Extract the (X, Y) coordinate from the center of the cell holding the provided text.  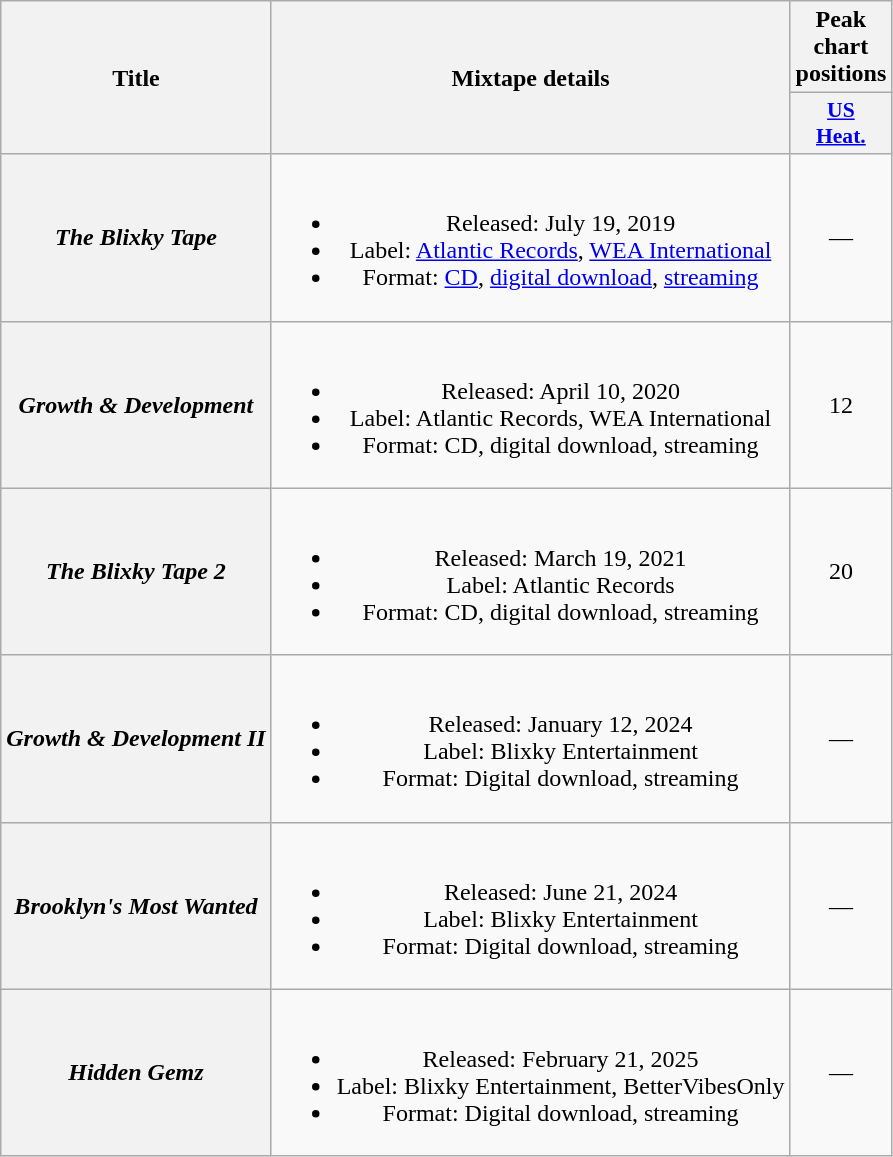
Growth & Development (136, 404)
12 (841, 404)
20 (841, 572)
Released: March 19, 2021Label: Atlantic RecordsFormat: CD, digital download, streaming (530, 572)
The Blixky Tape 2 (136, 572)
Released: July 19, 2019Label: Atlantic Records, WEA InternationalFormat: CD, digital download, streaming (530, 238)
Mixtape details (530, 78)
The Blixky Tape (136, 238)
USHeat. (841, 124)
Released: June 21, 2024Label: Blixky EntertainmentFormat: Digital download, streaming (530, 906)
Released: April 10, 2020Label: Atlantic Records, WEA InternationalFormat: CD, digital download, streaming (530, 404)
Hidden Gemz (136, 1072)
Growth & Development II (136, 738)
Brooklyn's Most Wanted (136, 906)
Released: January 12, 2024Label: Blixky EntertainmentFormat: Digital download, streaming (530, 738)
Released: February 21, 2025Label: Blixky Entertainment, BetterVibesOnlyFormat: Digital download, streaming (530, 1072)
Title (136, 78)
Peak chart positions (841, 47)
